Return (x, y) of the center of cell containing provided text 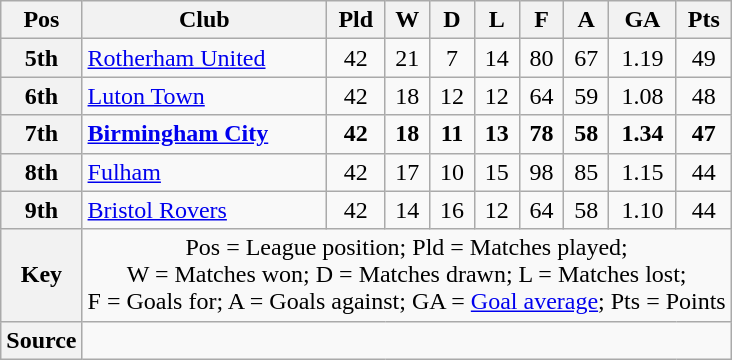
10 (452, 172)
59 (586, 96)
7th (42, 134)
78 (542, 134)
Pts (704, 20)
8th (42, 172)
Pld (356, 20)
A (586, 20)
Club (204, 20)
GA (643, 20)
F (542, 20)
W (408, 20)
67 (586, 58)
Rotherham United (204, 58)
Bristol Rovers (204, 210)
13 (496, 134)
15 (496, 172)
47 (704, 134)
1.19 (643, 58)
1.08 (643, 96)
1.34 (643, 134)
7 (452, 58)
1.15 (643, 172)
1.10 (643, 210)
17 (408, 172)
Birmingham City (204, 134)
21 (408, 58)
Luton Town (204, 96)
11 (452, 134)
Key (42, 275)
D (452, 20)
16 (452, 210)
5th (42, 58)
85 (586, 172)
Fulham (204, 172)
80 (542, 58)
49 (704, 58)
9th (42, 210)
Source (42, 340)
Pos (42, 20)
98 (542, 172)
6th (42, 96)
L (496, 20)
48 (704, 96)
